Output the (x, y) coordinate of the center of the cell containing the given text.  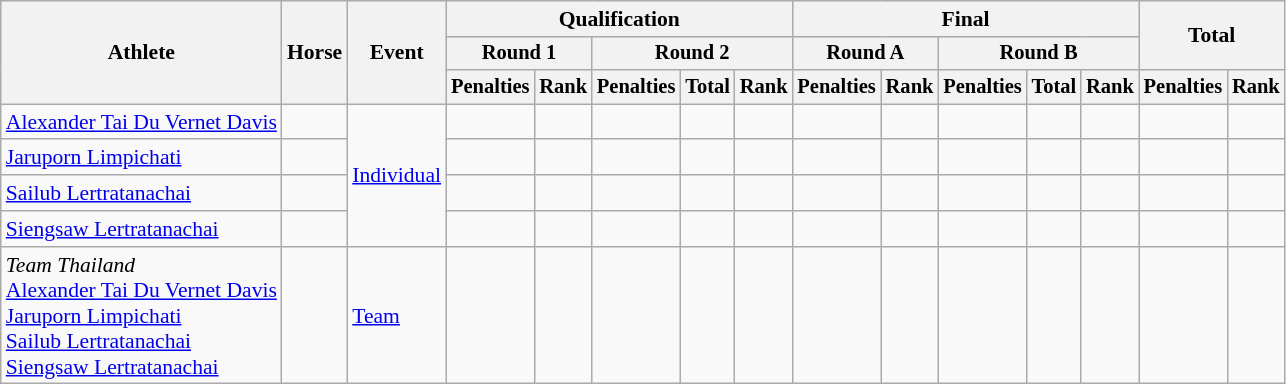
Round B (1038, 54)
Jaruporn Limpichati (142, 158)
Horse (314, 52)
Athlete (142, 52)
Alexander Tai Du Vernet Davis (142, 122)
Event (396, 52)
Individual (396, 175)
Round A (865, 54)
Round 1 (519, 54)
Siengsaw Lertratanachai (142, 229)
Round 2 (692, 54)
Qualification (619, 19)
Sailub Lertratanachai (142, 193)
Final (965, 19)
